Scan for the cell matching the given text and deliver its (x, y) coordinate at center. 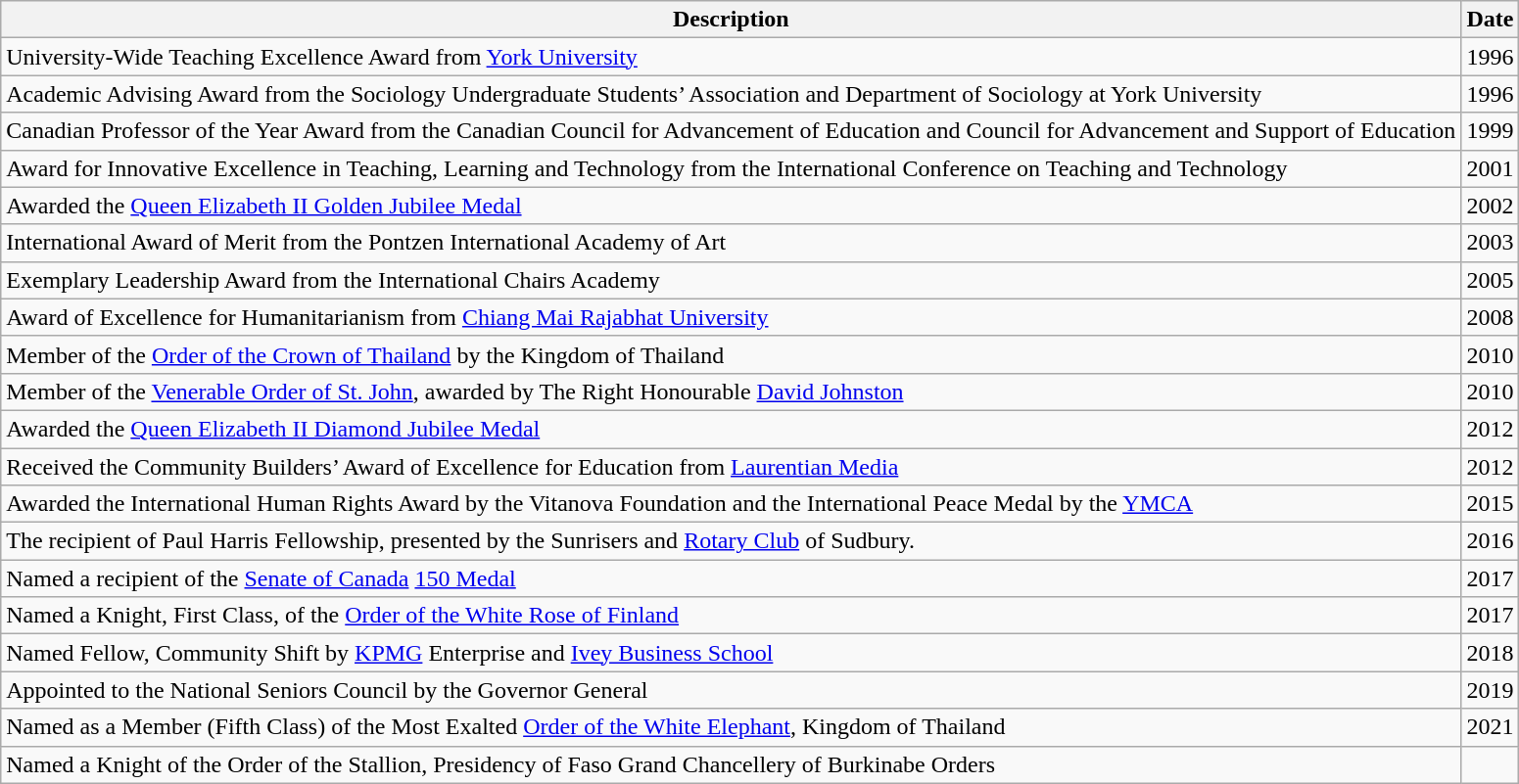
Named Fellow, Community Shift by KPMG Enterprise and Ivey Business School (731, 653)
Exemplary Leadership Award from the International Chairs Academy (731, 280)
Received the Community Builders’ Award of Excellence for Education from Laurentian Media (731, 467)
2021 (1491, 727)
Awarded the International Human Rights Award by the Vitanova Foundation and the International Peace Medal by the YMCA (731, 504)
2003 (1491, 243)
Academic Advising Award from the Sociology Undergraduate Students’ Association and Department of Sociology at York University (731, 94)
1999 (1491, 131)
2001 (1491, 168)
2005 (1491, 280)
Named a Knight, First Class, of the Order of the White Rose of Finland (731, 616)
The recipient of Paul Harris Fellowship, presented by the Sunrisers and Rotary Club of Sudbury. (731, 541)
Member of the Venerable Order of St. John, awarded by The Right Honourable David Johnston (731, 392)
Named a Knight of the Order of the Stallion, Presidency of Faso Grand Chancellery of Burkinabe Orders (731, 764)
Awarded the Queen Elizabeth II Golden Jubilee Medal (731, 206)
Appointed to the National Seniors Council by the Governor General (731, 690)
International Award of Merit from the Pontzen International Academy of Art (731, 243)
2015 (1491, 504)
2018 (1491, 653)
2002 (1491, 206)
University-Wide Teaching Excellence Award from York University (731, 57)
2016 (1491, 541)
Named as a Member (Fifth Class) of the Most Exalted Order of the White Elephant, Kingdom of Thailand (731, 727)
2008 (1491, 317)
Member of the Order of the Crown of Thailand by the Kingdom of Thailand (731, 354)
Canadian Professor of the Year Award from the Canadian Council for Advancement of Education and Council for Advancement and Support of Education (731, 131)
Awarded the Queen Elizabeth II Diamond Jubilee Medal (731, 429)
Description (731, 20)
Award of Excellence for Humanitarianism from Chiang Mai Rajabhat University (731, 317)
2019 (1491, 690)
Date (1491, 20)
Named a recipient of the Senate of Canada 150 Medal (731, 578)
Award for Innovative Excellence in Teaching, Learning and Technology from the International Conference on Teaching and Technology (731, 168)
